From the cell containing the given text, extract its center point as [X, Y] coordinate. 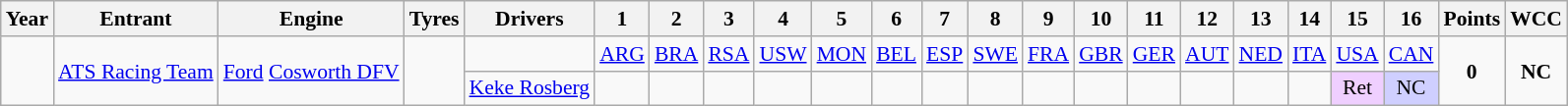
ATS Racing Team [136, 71]
Engine [311, 19]
Entrant [136, 19]
BRA [677, 54]
16 [1411, 19]
Points [1472, 19]
3 [728, 19]
MON [843, 54]
ITA [1309, 54]
Year [28, 19]
FRA [1048, 54]
15 [1356, 19]
CAN [1411, 54]
BEL [896, 54]
11 [1154, 19]
GBR [1100, 54]
Tyres [435, 19]
1 [622, 19]
Ret [1356, 88]
USA [1356, 54]
USW [783, 54]
9 [1048, 19]
12 [1207, 19]
10 [1100, 19]
13 [1261, 19]
WCC [1536, 19]
ARG [622, 54]
2 [677, 19]
4 [783, 19]
AUT [1207, 54]
GER [1154, 54]
Keke Rosberg [530, 88]
0 [1472, 71]
ESP [945, 54]
8 [995, 19]
6 [896, 19]
RSA [728, 54]
SWE [995, 54]
14 [1309, 19]
7 [945, 19]
NED [1261, 54]
5 [843, 19]
Ford Cosworth DFV [311, 71]
Drivers [530, 19]
